From the cell containing the given text, extract its center point as (x, y) coordinate. 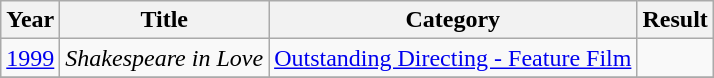
Year (30, 20)
Shakespeare in Love (164, 58)
Title (164, 20)
Category (453, 20)
1999 (30, 58)
Result (675, 20)
Outstanding Directing - Feature Film (453, 58)
